For the text-containing cell, return its midpoint in [x, y] coordinate format. 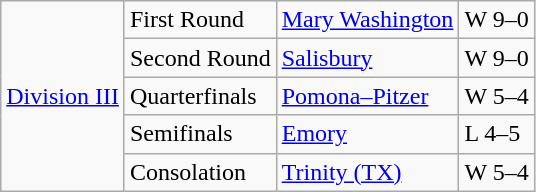
First Round [200, 20]
Mary Washington [368, 20]
Salisbury [368, 58]
Consolation [200, 172]
Second Round [200, 58]
Trinity (TX) [368, 172]
Emory [368, 134]
L 4–5 [496, 134]
Division III [63, 96]
Quarterfinals [200, 96]
Pomona–Pitzer [368, 96]
Semifinals [200, 134]
